Determine the [X, Y] coordinate at the center of the cell enclosing the given text.  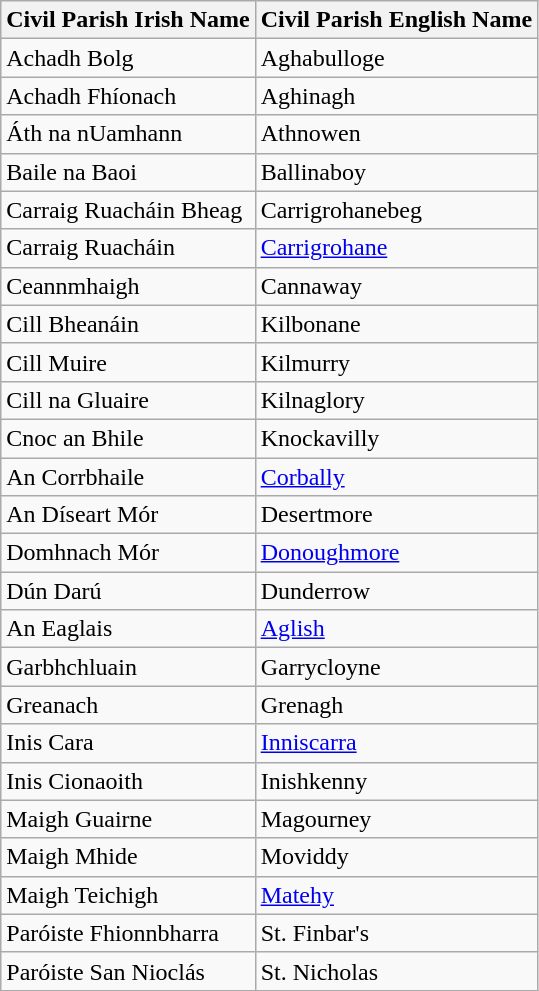
Dunderrow [396, 591]
Carrigrohane [396, 248]
Inis Cionaoith [128, 781]
Kilbonane [396, 324]
Inis Cara [128, 743]
Carrigrohanebeg [396, 210]
Kilmurry [396, 362]
An Corrbhaile [128, 477]
Moviddy [396, 857]
Greanach [128, 705]
Carraig Ruacháin [128, 248]
An Eaglais [128, 629]
Kilnaglory [396, 400]
Cill Muire [128, 362]
Aghabulloge [396, 58]
Civil Parish Irish Name [128, 20]
Donoughmore [396, 553]
Ceannmhaigh [128, 286]
Garbhchluain [128, 667]
Garrycloyne [396, 667]
Paróiste Fhionnbharra [128, 933]
Cannaway [396, 286]
Knockavilly [396, 438]
Paróiste San Nioclás [128, 971]
Maigh Guairne [128, 819]
Ballinaboy [396, 172]
Corbally [396, 477]
Matehy [396, 895]
Áth na nUamhann [128, 134]
Inishkenny [396, 781]
Achadh Bolg [128, 58]
Carraig Ruacháin Bheag [128, 210]
Cill na Gluaire [128, 400]
Baile na Baoi [128, 172]
Domhnach Mór [128, 553]
Magourney [396, 819]
Aglish [396, 629]
Maigh Mhide [128, 857]
Cill Bheanáin [128, 324]
Inniscarra [396, 743]
Achadh Fhíonach [128, 96]
An Díseart Mór [128, 515]
Aghinagh [396, 96]
Civil Parish English Name [396, 20]
St. Finbar's [396, 933]
Maigh Teichigh [128, 895]
St. Nicholas [396, 971]
Athnowen [396, 134]
Cnoc an Bhile [128, 438]
Desertmore [396, 515]
Grenagh [396, 705]
Dún Darú [128, 591]
